Extract the (x, y) coordinate from the center of the cell holding the provided text.  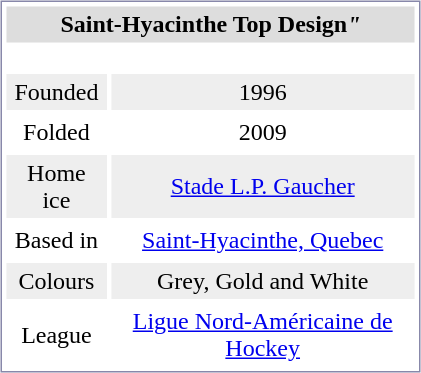
Grey, Gold and White (263, 281)
League (56, 336)
Based in (56, 240)
Founded (56, 92)
2009 (263, 132)
Saint-Hyacinthe, Quebec (263, 240)
Home ice (56, 186)
Saint-Hyacinthe Top Design" (210, 24)
1996 (263, 92)
Colours (56, 281)
Folded (56, 132)
Stade L.P. Gaucher (263, 186)
Ligue Nord-Américaine de Hockey (263, 336)
